From the cell containing the given text, extract its center point as [x, y] coordinate. 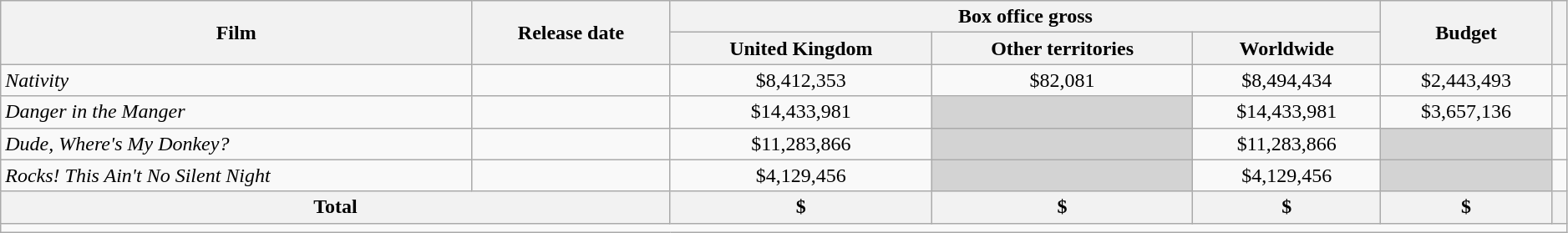
Box office gross [1026, 17]
Film [236, 33]
$2,443,493 [1466, 80]
Release date [571, 33]
Rocks! This Ain't No Silent Night [236, 175]
United Kingdom [800, 48]
$8,412,353 [800, 80]
$8,494,434 [1286, 80]
$3,657,136 [1466, 112]
Worldwide [1286, 48]
Budget [1466, 33]
Danger in the Manger [236, 112]
Other territories [1062, 48]
Total [336, 207]
Nativity [236, 80]
Dude, Where's My Donkey? [236, 144]
$82,081 [1062, 80]
